Scan for the cell matching the given text and deliver its [x, y] coordinate at center. 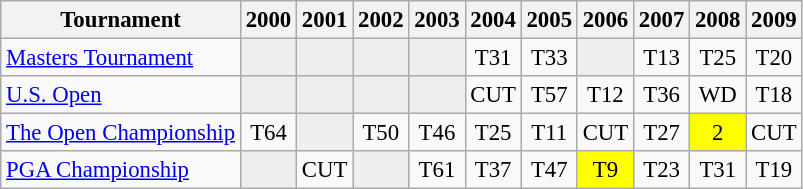
2008 [718, 20]
T27 [661, 133]
T46 [437, 133]
2009 [774, 20]
T20 [774, 58]
T9 [605, 170]
2003 [437, 20]
T12 [605, 95]
T36 [661, 95]
T18 [774, 95]
T23 [661, 170]
2 [718, 133]
T33 [549, 58]
T61 [437, 170]
PGA Championship [121, 170]
2000 [268, 20]
T47 [549, 170]
The Open Championship [121, 133]
2001 [325, 20]
T13 [661, 58]
U.S. Open [121, 95]
T37 [493, 170]
2005 [549, 20]
T64 [268, 133]
Masters Tournament [121, 58]
Tournament [121, 20]
2004 [493, 20]
T57 [549, 95]
T19 [774, 170]
2002 [381, 20]
2006 [605, 20]
WD [718, 95]
2007 [661, 20]
T11 [549, 133]
T50 [381, 133]
